Pinpoint the cell where the given text exists, returning its (x, y) midpoint coordinate. 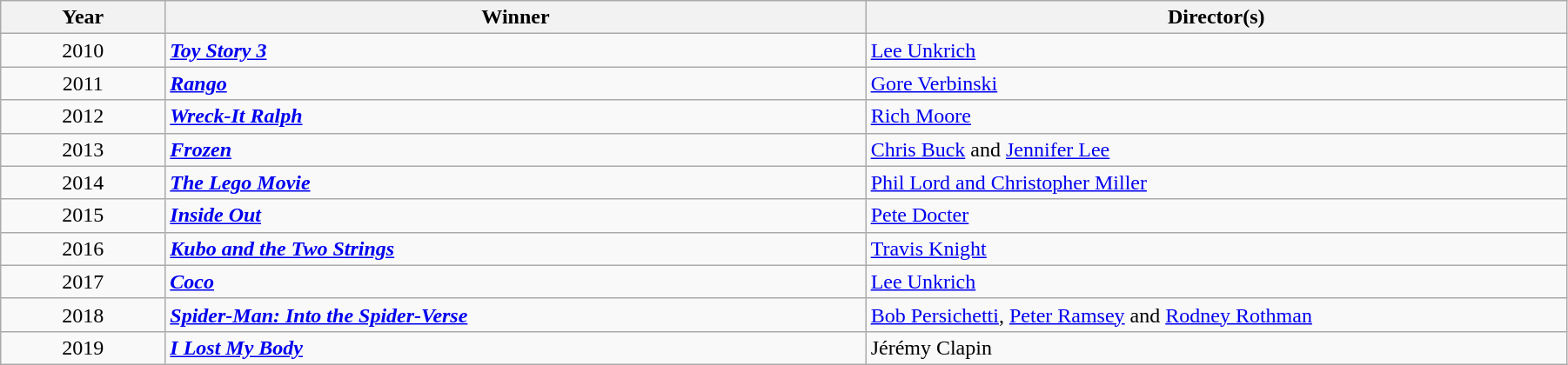
2011 (84, 83)
Spider-Man: Into the Spider-Verse (515, 315)
2010 (84, 50)
Phil Lord and Christopher Miller (1216, 182)
2015 (84, 216)
Kubo and the Two Strings (515, 249)
Travis Knight (1216, 249)
Year (84, 17)
Rango (515, 83)
2017 (84, 282)
Bob Persichetti, Peter Ramsey and Rodney Rothman (1216, 315)
2014 (84, 182)
Frozen (515, 149)
2013 (84, 149)
Winner (515, 17)
2016 (84, 249)
The Lego Movie (515, 182)
I Lost My Body (515, 348)
2018 (84, 315)
Coco (515, 282)
Pete Docter (1216, 216)
Wreck-It Ralph (515, 116)
2012 (84, 116)
Toy Story 3 (515, 50)
Chris Buck and Jennifer Lee (1216, 149)
2019 (84, 348)
Director(s) (1216, 17)
Rich Moore (1216, 116)
Jérémy Clapin (1216, 348)
Inside Out (515, 216)
Gore Verbinski (1216, 83)
